Identify which cell holds the provided text, then report its (X, Y) central coordinate. 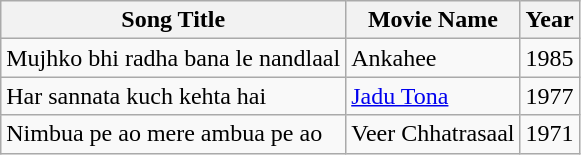
Veer Chhatrasaal (433, 134)
Har sannata kuch kehta hai (174, 96)
Jadu Tona (433, 96)
1977 (550, 96)
Song Title (174, 20)
Year (550, 20)
1985 (550, 58)
Movie Name (433, 20)
Ankahee (433, 58)
1971 (550, 134)
Mujhko bhi radha bana le nandlaal (174, 58)
Nimbua pe ao mere ambua pe ao (174, 134)
